Return [x, y] of the center of cell containing provided text 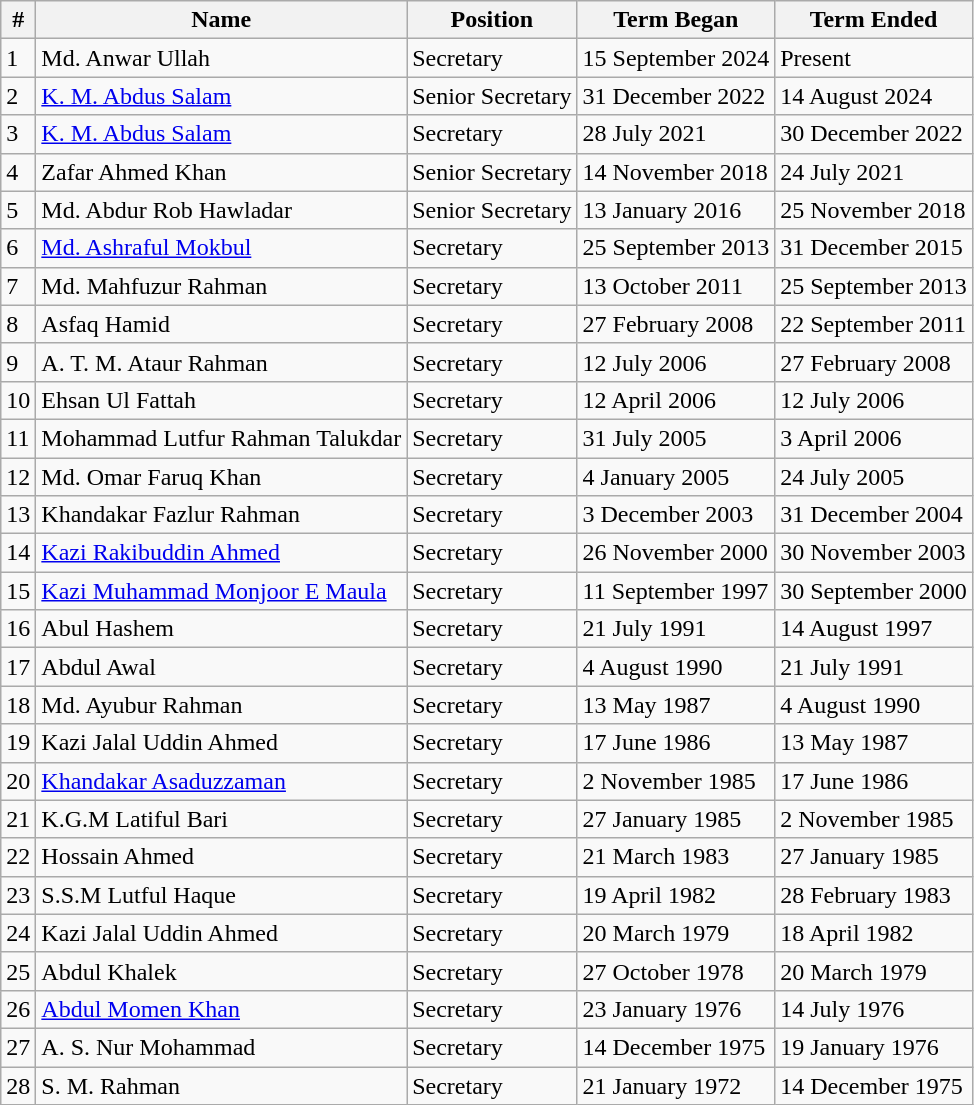
14 August 2024 [874, 96]
Zafar Ahmed Khan [222, 172]
1 [18, 58]
Term Began [676, 20]
19 April 1982 [676, 895]
30 November 2003 [874, 553]
Md. Omar Faruq Khan [222, 477]
21 March 1983 [676, 857]
13 January 2016 [676, 210]
10 [18, 400]
11 September 1997 [676, 591]
25 [18, 971]
13 [18, 515]
26 November 2000 [676, 553]
20 [18, 781]
Md. Abdur Rob Hawladar [222, 210]
3 December 2003 [676, 515]
3 April 2006 [874, 438]
23 [18, 895]
Mohammad Lutfur Rahman Talukdar [222, 438]
15 [18, 591]
21 January 1972 [676, 1085]
3 [18, 134]
4 January 2005 [676, 477]
S. M. Rahman [222, 1085]
Kazi Rakibuddin Ahmed [222, 553]
Md. Ayubur Rahman [222, 705]
12 April 2006 [676, 400]
25 November 2018 [874, 210]
26 [18, 1009]
17 [18, 667]
28 February 1983 [874, 895]
14 July 1976 [874, 1009]
Khandakar Fazlur Rahman [222, 515]
Khandakar Asaduzzaman [222, 781]
7 [18, 286]
11 [18, 438]
8 [18, 324]
Abul Hashem [222, 629]
Name [222, 20]
4 [18, 172]
24 July 2021 [874, 172]
Md. Anwar Ullah [222, 58]
14 November 2018 [676, 172]
14 [18, 553]
5 [18, 210]
31 July 2005 [676, 438]
Abdul Momen Khan [222, 1009]
Ehsan Ul Fattah [222, 400]
Present [874, 58]
22 [18, 857]
14 August 1997 [874, 629]
18 [18, 705]
12 [18, 477]
16 [18, 629]
28 July 2021 [676, 134]
19 January 1976 [874, 1047]
Asfaq Hamid [222, 324]
Term Ended [874, 20]
Position [492, 20]
Md. Ashraful Mokbul [222, 248]
27 [18, 1047]
31 December 2004 [874, 515]
30 December 2022 [874, 134]
24 July 2005 [874, 477]
31 December 2022 [676, 96]
2 [18, 96]
21 [18, 819]
Kazi Muhammad Monjoor E Maula [222, 591]
9 [18, 362]
A. T. M. Ataur Rahman [222, 362]
A. S. Nur Mohammad [222, 1047]
18 April 1982 [874, 933]
24 [18, 933]
22 September 2011 [874, 324]
6 [18, 248]
23 January 1976 [676, 1009]
31 December 2015 [874, 248]
S.S.M Lutful Haque [222, 895]
Hossain Ahmed [222, 857]
15 September 2024 [676, 58]
Md. Mahfuzur Rahman [222, 286]
13 October 2011 [676, 286]
30 September 2000 [874, 591]
27 October 1978 [676, 971]
# [18, 20]
Abdul Khalek [222, 971]
28 [18, 1085]
K.G.M Latiful Bari [222, 819]
19 [18, 743]
Abdul Awal [222, 667]
